Return [X, Y] of the center of cell containing provided text 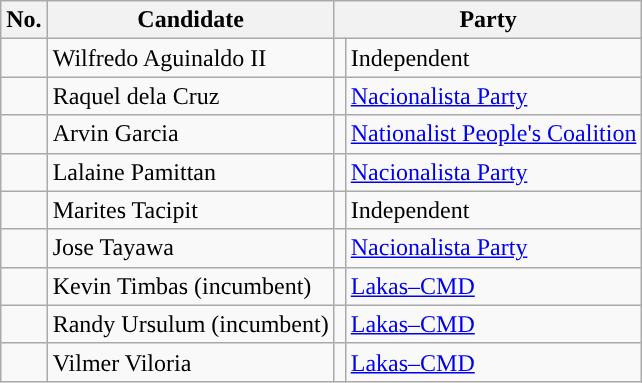
Party [488, 20]
Randy Ursulum (incumbent) [190, 324]
Arvin Garcia [190, 134]
Lalaine Pamittan [190, 172]
Jose Tayawa [190, 248]
Candidate [190, 20]
Marites Tacipit [190, 210]
Raquel dela Cruz [190, 96]
Wilfredo Aguinaldo II [190, 58]
Nationalist People's Coalition [494, 134]
No. [24, 20]
Kevin Timbas (incumbent) [190, 286]
Vilmer Viloria [190, 362]
